Search for the cell housing the specified text and yield its [X, Y] center coordinate. 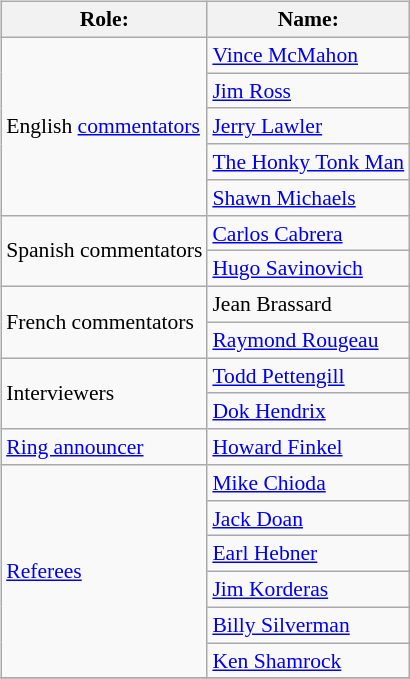
Todd Pettengill [308, 376]
Carlos Cabrera [308, 233]
Hugo Savinovich [308, 269]
Referees [104, 572]
Spanish commentators [104, 250]
Jerry Lawler [308, 126]
Jack Doan [308, 518]
Earl Hebner [308, 554]
Billy Silverman [308, 625]
Howard Finkel [308, 447]
Raymond Rougeau [308, 340]
Name: [308, 20]
Jim Korderas [308, 590]
French commentators [104, 322]
Jim Ross [308, 91]
Shawn Michaels [308, 198]
Ken Shamrock [308, 661]
Jean Brassard [308, 305]
Ring announcer [104, 447]
The Honky Tonk Man [308, 162]
English commentators [104, 126]
Mike Chioda [308, 483]
Role: [104, 20]
Vince McMahon [308, 55]
Interviewers [104, 394]
Dok Hendrix [308, 411]
